Determine the (X, Y) coordinate at the center of the cell enclosing the given text.  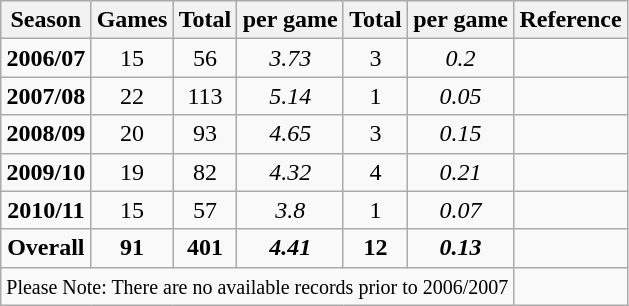
22 (132, 96)
113 (205, 96)
Please Note: There are no available records prior to 2006/2007 (258, 286)
0.13 (460, 248)
Season (46, 20)
2006/07 (46, 58)
0.07 (460, 210)
0.21 (460, 172)
12 (375, 248)
4.65 (290, 134)
57 (205, 210)
91 (132, 248)
2010/11 (46, 210)
20 (132, 134)
Games (132, 20)
2007/08 (46, 96)
82 (205, 172)
4 (375, 172)
0.05 (460, 96)
0.15 (460, 134)
4.41 (290, 248)
Overall (46, 248)
4.32 (290, 172)
2008/09 (46, 134)
0.2 (460, 58)
19 (132, 172)
3.73 (290, 58)
Reference (570, 20)
401 (205, 248)
93 (205, 134)
56 (205, 58)
3.8 (290, 210)
5.14 (290, 96)
2009/10 (46, 172)
